From the cell containing the given text, extract its center point as [X, Y] coordinate. 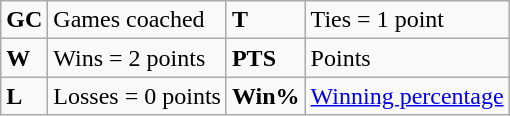
T [266, 20]
W [24, 58]
Games coached [138, 20]
PTS [266, 58]
Winning percentage [407, 96]
Ties = 1 point [407, 20]
Win% [266, 96]
Losses = 0 points [138, 96]
Points [407, 58]
GC [24, 20]
L [24, 96]
Wins = 2 points [138, 58]
